Capture the cell that displays the provided text and extract its [X, Y] central coordinate. 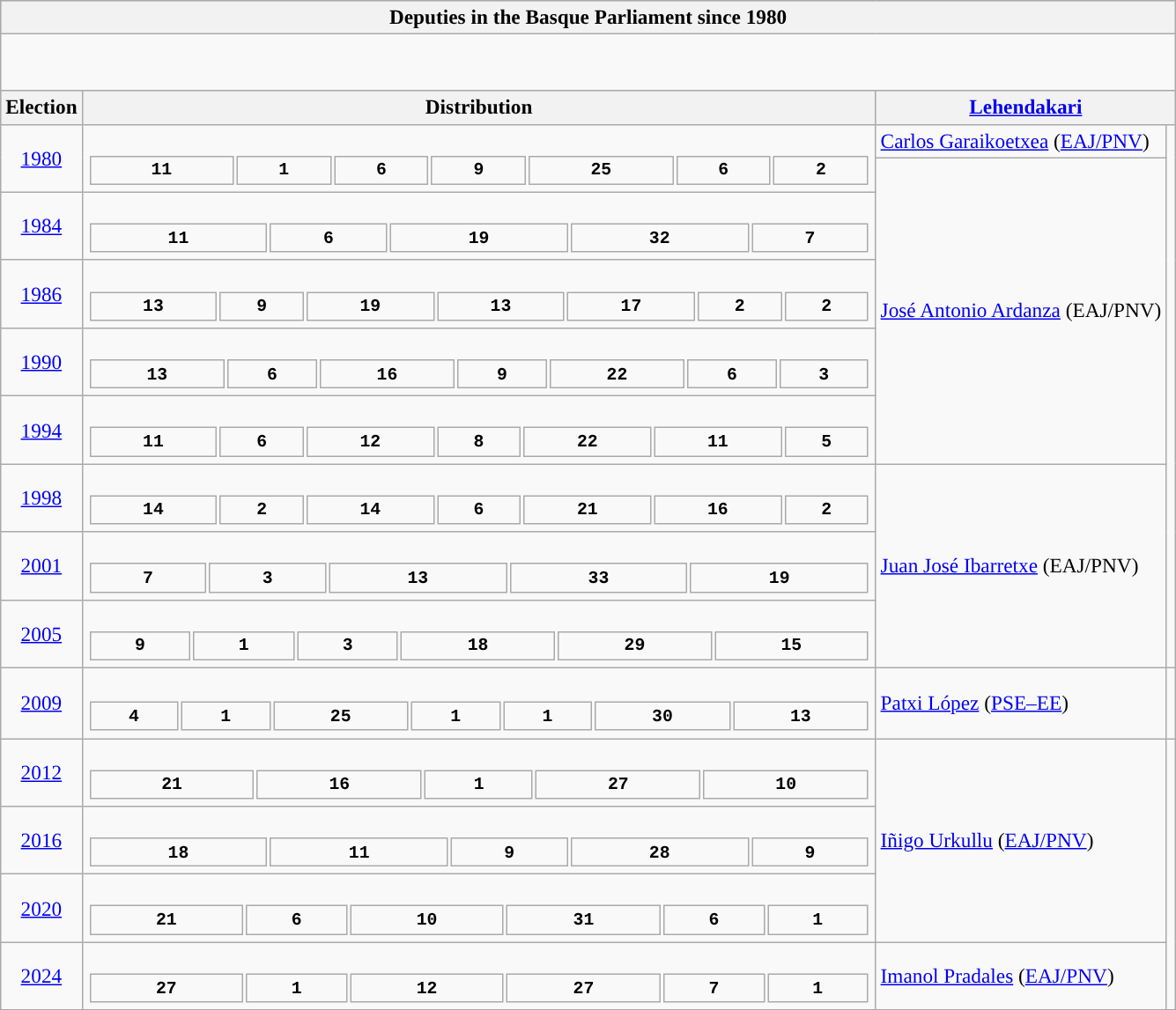
José Antonio Ardanza (EAJ/PNV) [1020, 310]
1994 [41, 430]
Distribution [479, 107]
Election [41, 107]
Juan José Ibarretxe (EAJ/PNV) [1020, 565]
1984 [41, 225]
11 6 19 32 7 [479, 225]
1980 [41, 159]
8 [479, 442]
15 [791, 645]
14 2 14 6 21 16 2 [479, 497]
Patxi López (PSE–EE) [1020, 703]
5 [826, 442]
Carlos Garaikoetxea (EAJ/PNV) [1020, 141]
30 [662, 715]
21 6 10 31 6 1 [479, 907]
9 1 3 18 29 15 [479, 634]
Lehendakari [1025, 107]
2001 [41, 565]
1986 [41, 294]
27 1 12 27 7 1 [479, 976]
18 11 9 28 9 [479, 840]
13 6 16 9 22 6 3 [479, 361]
Deputies in the Basque Parliament since 1980 [588, 17]
11 6 12 8 22 11 5 [479, 430]
33 [598, 578]
2005 [41, 634]
13 9 19 13 17 2 2 [479, 294]
11 1 6 9 25 6 2 [479, 159]
1990 [41, 361]
2020 [41, 907]
2016 [41, 840]
31 [583, 919]
4 1 25 1 1 30 13 [479, 703]
4 [134, 715]
Imanol Pradales (EAJ/PNV) [1020, 976]
1998 [41, 497]
2009 [41, 703]
28 [660, 852]
32 [660, 238]
2012 [41, 771]
7 3 13 33 19 [479, 565]
17 [631, 305]
21 16 1 27 10 [479, 771]
29 [634, 645]
2024 [41, 976]
Iñigo Urkullu (EAJ/PNV) [1020, 840]
